Locate the cell with the specified text and output its (X, Y) center coordinate. 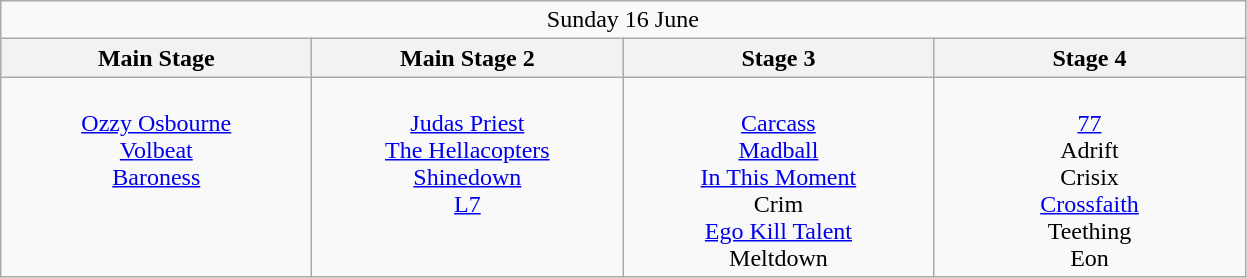
Main Stage (156, 58)
Ozzy Osbourne Volbeat Baroness (156, 177)
Stage 4 (1090, 58)
Sunday 16 June (623, 20)
Stage 3 (778, 58)
Judas Priest The Hellacopters Shinedown L7 (468, 177)
77 Adrift Crisix Crossfaith Teething Eon (1090, 177)
Main Stage 2 (468, 58)
Carcass Madball In This Moment Crim Ego Kill Talent Meltdown (778, 177)
